Find where the given text appears and provide that cell's center as [x, y] coordinate. 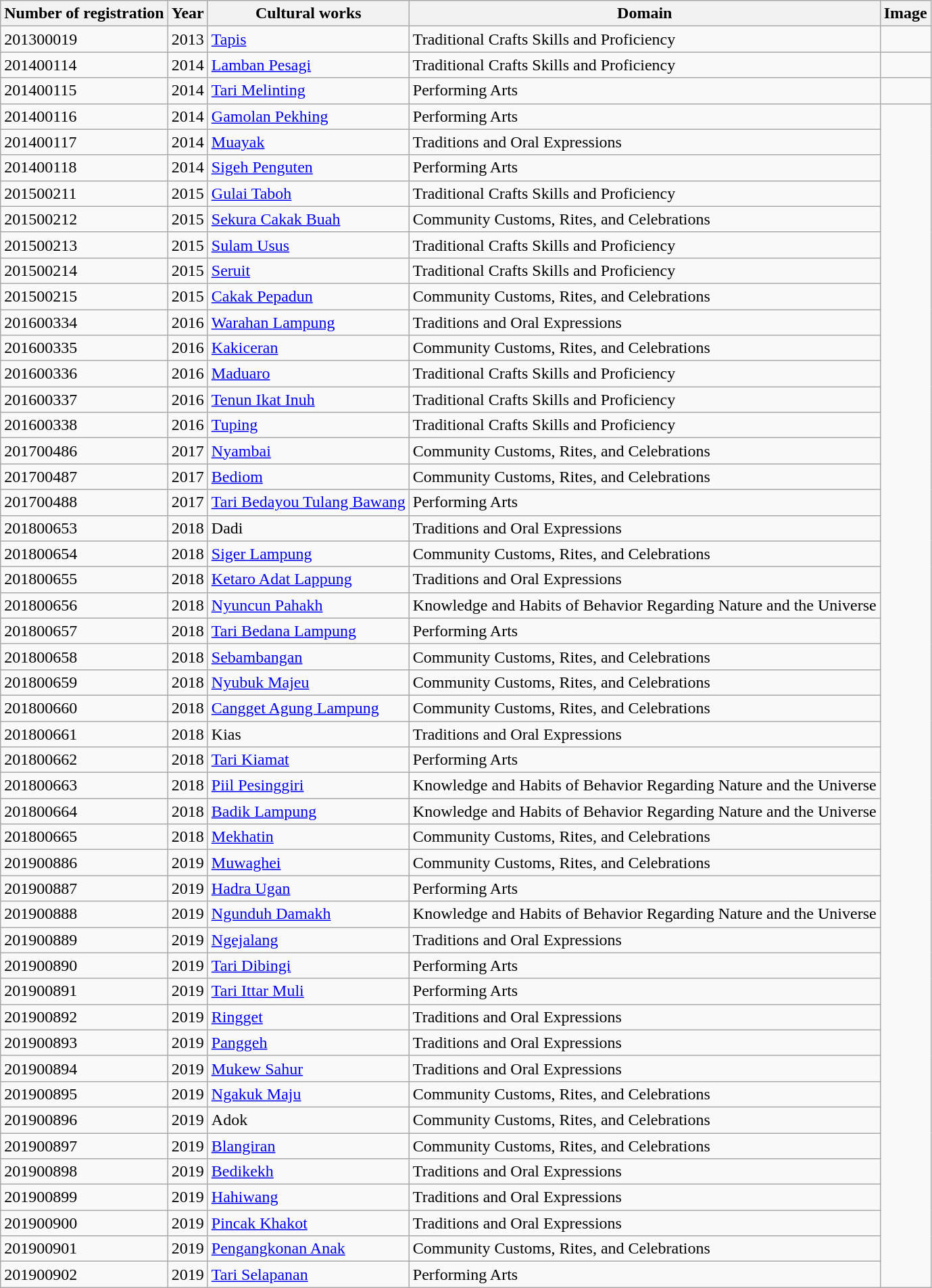
201800663 [84, 786]
Ngejalang [308, 940]
Sigeh Penguten [308, 168]
Mekhatin [308, 837]
Seruit [308, 270]
Bedikekh [308, 1172]
Panggeh [308, 1043]
Dadi [308, 528]
Gulai Taboh [308, 193]
201800662 [84, 760]
201900895 [84, 1094]
Kias [308, 734]
Sulam Usus [308, 245]
201600338 [84, 425]
201900893 [84, 1043]
Siger Lampung [308, 554]
Cultural works [308, 14]
Ngakuk Maju [308, 1094]
Muayak [308, 142]
Tari Bedayou Tulang Bawang [308, 502]
201600337 [84, 400]
Hahiwang [308, 1197]
201800655 [84, 579]
Tari Bedana Lampung [308, 631]
201700488 [84, 502]
Badik Lampung [308, 811]
Tuping [308, 425]
201500215 [84, 296]
Nyambai [308, 451]
Ringget [308, 1017]
Gamolan Pekhing [308, 116]
Piil Pesinggiri [308, 786]
Image [906, 14]
Muwaghei [308, 863]
201400117 [84, 142]
201900887 [84, 888]
201800654 [84, 554]
2013 [188, 39]
201500213 [84, 245]
201800665 [84, 837]
Tari Ittar Muli [308, 991]
201800656 [84, 605]
201900899 [84, 1197]
201500212 [84, 219]
Maduaro [308, 374]
Kakiceran [308, 348]
201800661 [84, 734]
201800653 [84, 528]
201900889 [84, 940]
Pengangkonan Anak [308, 1249]
201900894 [84, 1068]
201400115 [84, 91]
201900888 [84, 914]
201300019 [84, 39]
Adok [308, 1120]
Ketaro Adat Lappung [308, 579]
Nyubuk Majeu [308, 682]
Tari Melinting [308, 91]
201900900 [84, 1223]
Hadra Ugan [308, 888]
201400114 [84, 65]
201700486 [84, 451]
Cakak Pepadun [308, 296]
201900890 [84, 965]
Bediom [308, 477]
Lamban Pesagi [308, 65]
Ngunduh Damakh [308, 914]
201900901 [84, 1249]
201800658 [84, 657]
Tari Selapanan [308, 1274]
201900898 [84, 1172]
Number of registration [84, 14]
Tari Dibingi [308, 965]
201800657 [84, 631]
201900902 [84, 1274]
Nyuncun Pahakh [308, 605]
Year [188, 14]
Mukew Sahur [308, 1068]
201900896 [84, 1120]
201500214 [84, 270]
Tari Kiamat [308, 760]
201900892 [84, 1017]
201900891 [84, 991]
Sekura Cakak Buah [308, 219]
201600335 [84, 348]
201600336 [84, 374]
Pincak Khakot [308, 1223]
201600334 [84, 323]
Cangget Agung Lampung [308, 708]
201800660 [84, 708]
201900886 [84, 863]
201800664 [84, 811]
Domain [645, 14]
201500211 [84, 193]
Sebambangan [308, 657]
Tapis [308, 39]
201700487 [84, 477]
201800659 [84, 682]
Tenun Ikat Inuh [308, 400]
201400118 [84, 168]
Blangiran [308, 1146]
Warahan Lampung [308, 323]
201900897 [84, 1146]
201400116 [84, 116]
